Return the [X, Y] coordinate for the center point of the cell that contains the specified text.  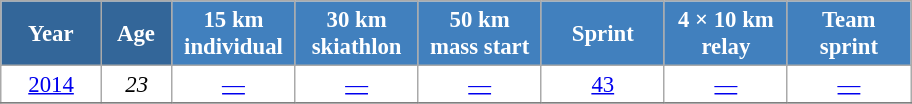
Year [52, 34]
30 km skiathlon [356, 34]
15 km individual [234, 34]
2014 [52, 85]
50 km mass start [480, 34]
Sprint [602, 34]
4 × 10 km relay [726, 34]
43 [602, 85]
23 [136, 85]
Age [136, 34]
Team sprint [848, 34]
